Provide the [x, y] coordinate of the cell's center where the given text is located.  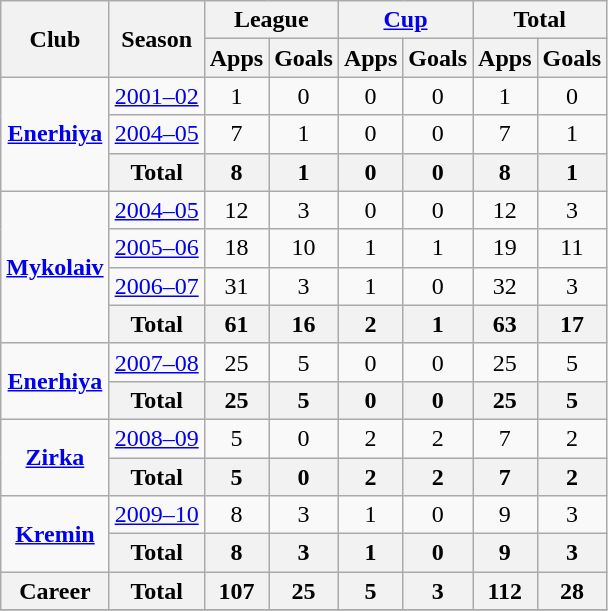
107 [236, 591]
Kremin [55, 534]
18 [236, 248]
31 [236, 286]
2005–06 [156, 248]
2006–07 [156, 286]
28 [572, 591]
61 [236, 324]
Zirka [55, 457]
Season [156, 39]
32 [505, 286]
Cup [405, 20]
Career [55, 591]
19 [505, 248]
Mykolaiv [55, 267]
10 [304, 248]
2007–08 [156, 362]
Club [55, 39]
63 [505, 324]
2009–10 [156, 515]
112 [505, 591]
17 [572, 324]
2001–02 [156, 96]
League [271, 20]
2008–09 [156, 438]
11 [572, 248]
16 [304, 324]
